Identify which cell holds the provided text, then report its [X, Y] central coordinate. 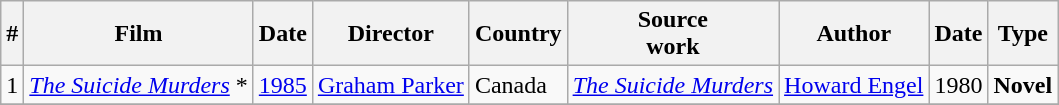
The Suicide Murders [672, 85]
1985 [282, 85]
1 [12, 85]
1980 [958, 85]
Country [518, 34]
Novel [1023, 85]
Director [390, 34]
Author [854, 34]
Sourcework [672, 34]
Type [1023, 34]
Howard Engel [854, 85]
Canada [518, 85]
Graham Parker [390, 85]
# [12, 34]
Film [138, 34]
The Suicide Murders * [138, 85]
